Scan for the cell matching the given text and deliver its [x, y] coordinate at center. 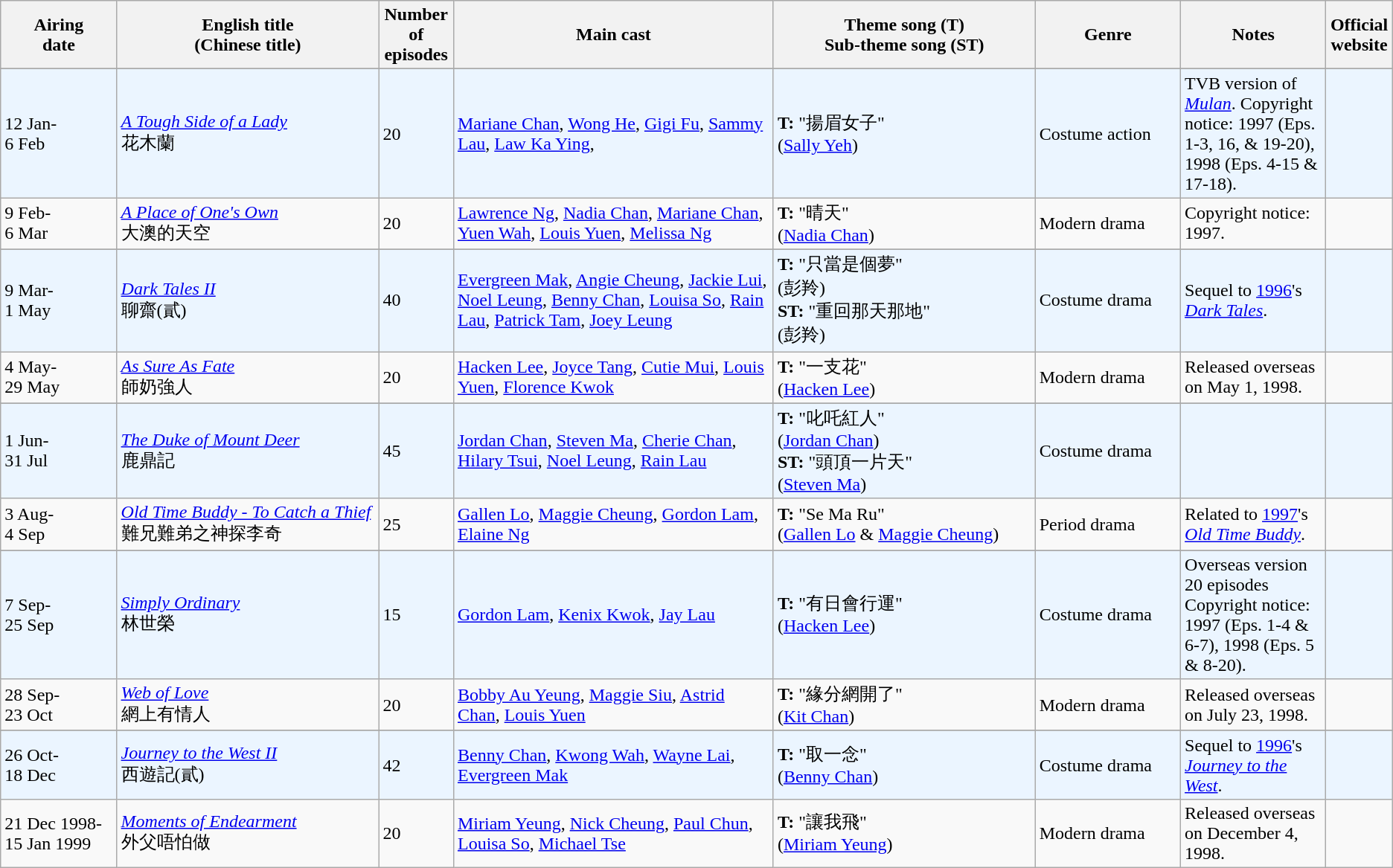
Released overseas on July 23, 1998. [1253, 705]
9 Feb- 6 Mar [59, 224]
Lawrence Ng, Nadia Chan, Mariane Chan, Yuen Wah, Louis Yuen, Melissa Ng [613, 224]
15 [417, 614]
T: "晴天" (Nadia Chan) [904, 224]
42 [417, 765]
40 [417, 300]
Costume action [1107, 134]
Released overseas on May 1, 1998. [1253, 377]
Released overseas on December 4, 1998. [1253, 833]
25 [417, 524]
12 Jan- 6 Feb [59, 134]
Bobby Au Yeung, Maggie Siu, Astrid Chan, Louis Yuen [613, 705]
Notes [1253, 35]
Benny Chan, Kwong Wah, Wayne Lai, Evergreen Mak [613, 765]
7 Sep- 25 Sep [59, 614]
T: "揚眉女子" (Sally Yeh) [904, 134]
Theme song (T) Sub-theme song (ST) [904, 35]
Gordon Lam, Kenix Kwok, Jay Lau [613, 614]
English title (Chinese title) [248, 35]
1 Jun- 31 Jul [59, 451]
Web of Love 網上有情人 [248, 705]
26 Oct- 18 Dec [59, 765]
T: "一支花" (Hacken Lee) [904, 377]
T: "緣分網開了" (Kit Chan) [904, 705]
Simply Ordinary 林世榮 [248, 614]
T: "有日會行運" (Hacken Lee) [904, 614]
Miriam Yeung, Nick Cheung, Paul Chun, Louisa So, Michael Tse [613, 833]
Journey to the West II 西遊記(貳) [248, 765]
28 Sep- 23 Oct [59, 705]
Moments of Endearment 外父唔怕做 [248, 833]
T: "只當是個夢" (彭羚)ST: "重回那天那地" (彭羚) [904, 300]
A Place of One's Own 大澳的天空 [248, 224]
Evergreen Mak, Angie Cheung, Jackie Lui, Noel Leung, Benny Chan, Louisa So, Rain Lau, Patrick Tam, Joey Leung [613, 300]
Hacken Lee, Joyce Tang, Cutie Mui, Louis Yuen, Florence Kwok [613, 377]
T: "讓我飛" (Miriam Yeung) [904, 833]
Mariane Chan, Wong He, Gigi Fu, Sammy Lau, Law Ka Ying, [613, 134]
4 May- 29 May [59, 377]
TVB version of Mulan. Copyright notice: 1997 (Eps. 1-3, 16, & 19-20), 1998 (Eps. 4-15 & 17-18). [1253, 134]
Main cast [613, 35]
A Tough Side of a Lady 花木蘭 [248, 134]
Sequel to 1996's Dark Tales. [1253, 300]
Dark Tales II 聊齋(貳) [248, 300]
Jordan Chan, Steven Ma, Cherie Chan, Hilary Tsui, Noel Leung, Rain Lau [613, 451]
Airingdate [59, 35]
Overseas version 20 episodes Copyright notice: 1997 (Eps. 1-4 & 6-7), 1998 (Eps. 5 & 8-20). [1253, 614]
Gallen Lo, Maggie Cheung, Gordon Lam, Elaine Ng [613, 524]
The Duke of Mount Deer 鹿鼎記 [248, 451]
9 Mar- 1 May [59, 300]
21 Dec 1998- 15 Jan 1999 [59, 833]
45 [417, 451]
Old Time Buddy - To Catch a Thief 難兄難弟之神探李奇 [248, 524]
T: "叱吒紅人" (Jordan Chan) ST: "頭頂一片天" (Steven Ma) [904, 451]
Number of episodes [417, 35]
Official website [1359, 35]
3 Aug- 4 Sep [59, 524]
Sequel to 1996's Journey to the West. [1253, 765]
Copyright notice: 1997. [1253, 224]
As Sure As Fate 師奶強人 [248, 377]
Related to 1997's Old Time Buddy. [1253, 524]
T: "Se Ma Ru" (Gallen Lo & Maggie Cheung) [904, 524]
Genre [1107, 35]
T: "取一念" (Benny Chan) [904, 765]
Period drama [1107, 524]
